Identify which cell holds the provided text, then report its (X, Y) central coordinate. 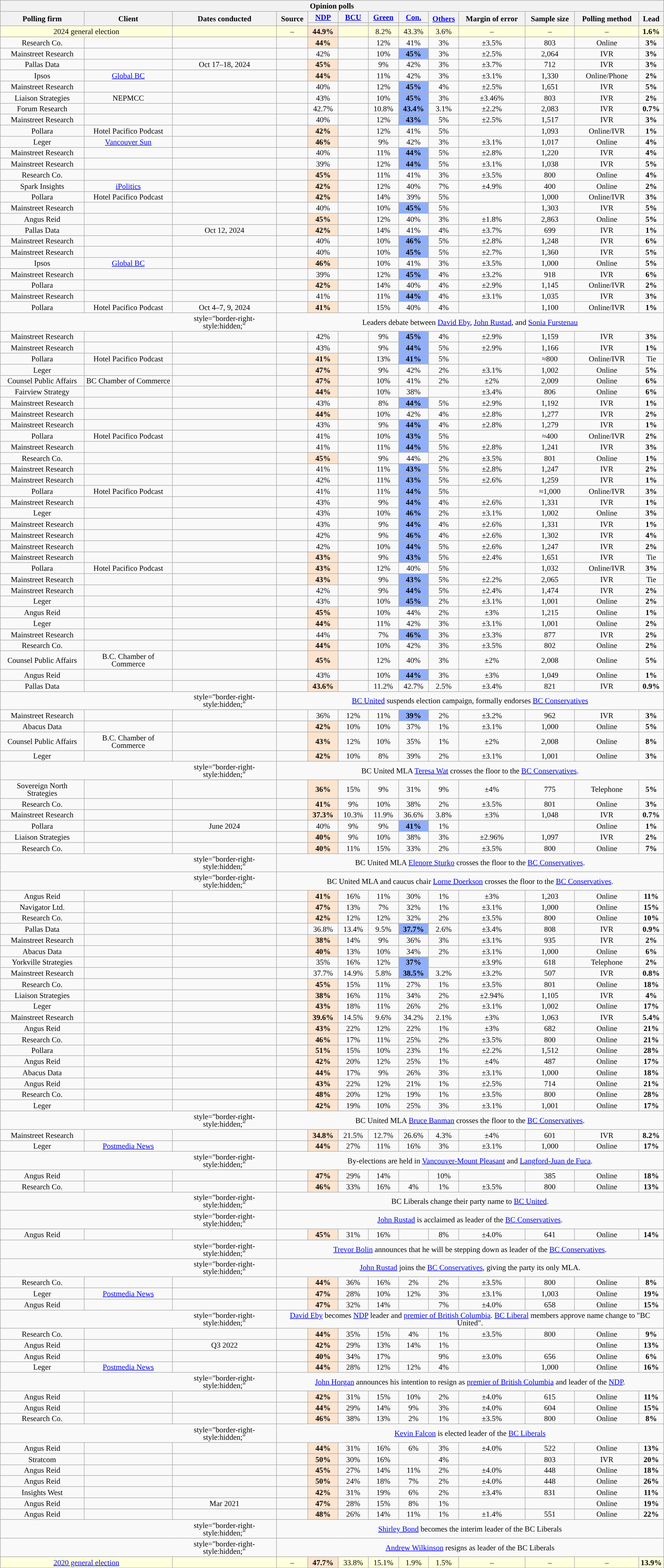
1,049 (550, 675)
3.6% (443, 32)
2024 general election (86, 32)
34.2% (414, 1017)
962 (550, 716)
Yorkville Strategies (42, 962)
9.5% (383, 929)
1,360 (550, 252)
Stratcom (42, 1459)
935 (550, 940)
John Horgan announces his intention to resign as premier of British Columbia and leader of the NDP. (470, 1382)
1,474 (550, 590)
39.6% (323, 1017)
Oct 12, 2024 (225, 230)
487 (550, 1061)
Sample size (550, 18)
Forum Research (42, 108)
≈800 (550, 359)
Sovereign North Strategies (42, 789)
775 (550, 789)
1,166 (550, 348)
BC United MLA Elenore Sturko crosses the floor to the BC Conservatives. (470, 863)
13.4% (353, 929)
Fairview Strategy (42, 392)
5.8% (383, 974)
618 (550, 962)
Oct 17–18, 2024 (225, 64)
≈1,000 (550, 491)
658 (550, 1304)
±4.9% (492, 186)
1.5% (443, 1562)
699 (550, 230)
1,512 (550, 1050)
4.3% (443, 1135)
3.8% (443, 815)
2,009 (550, 380)
1.9% (414, 1562)
BC United MLA Bruce Banman crosses the floor to the BC Conservatives. (470, 1120)
Mar 2021 (225, 1504)
±1.4% (492, 1514)
Polling method (607, 18)
1.6% (651, 32)
1,192 (550, 403)
47.7% (323, 1562)
1,093 (550, 131)
641 (550, 1234)
BC United MLA Teresa Wat crosses the floor to the BC Conservatives. (470, 771)
1,302 (550, 535)
Trevor Bolin announces that he will be stepping down as leader of the BC Conservatives. (470, 1249)
34.8% (323, 1135)
1,330 (550, 76)
Q3 2022 (225, 1345)
1,220 (550, 153)
iPolitics (128, 186)
604 (550, 1408)
33.8% (353, 1562)
Opinion polls (332, 6)
43.4% (414, 108)
601 (550, 1135)
Shirley Bond becomes the interim leader of the BC Liberals (470, 1529)
36.6% (414, 815)
13.9% (651, 1562)
John Rustad is acclaimed as leader of the BC Conservatives. (470, 1220)
±1.8% (492, 219)
1,203 (550, 896)
1,279 (550, 425)
1,241 (550, 447)
656 (550, 1356)
BC Liberals change their party name to BC United. (470, 1201)
1,035 (550, 296)
±2.96% (492, 837)
714 (550, 1083)
12.7% (383, 1135)
Dates conducted (225, 18)
Online/Phone (607, 76)
9.6% (383, 1017)
831 (550, 1492)
5.4% (651, 1017)
1,145 (550, 285)
1,038 (550, 164)
808 (550, 929)
551 (550, 1514)
±3.3% (492, 634)
1,017 (550, 142)
Margin of error (492, 18)
2,083 (550, 108)
3.1% (443, 108)
11.9% (383, 815)
51% (323, 1050)
±2.7% (492, 252)
21.5% (353, 1135)
2.1% (443, 1017)
24% (353, 1482)
877 (550, 634)
Con. (414, 17)
≈400 (550, 436)
23% (414, 1050)
NEPMCC (128, 98)
Insights West (42, 1492)
2.6% (443, 929)
806 (550, 392)
14.5% (353, 1017)
Vancouver Sun (128, 142)
10.3% (353, 815)
NDP (323, 17)
821 (550, 686)
38.5% (414, 974)
507 (550, 974)
615 (550, 1397)
1,277 (550, 414)
400 (550, 186)
0.8% (651, 974)
37.3% (323, 815)
26.6% (414, 1135)
522 (550, 1448)
1,097 (550, 837)
John Rustad joins the BC Conservatives, giving the party its only MLA. (470, 1268)
Spark Insights (42, 186)
Others (443, 18)
43.3% (414, 32)
15.1% (383, 1562)
Leaders debate between David Eby, John Rustad, and Sonia Furstenau (470, 322)
2,065 (550, 580)
385 (550, 1175)
3.2% (443, 974)
10.8% (383, 108)
1,303 (550, 208)
BC Chamber of Commerce (128, 380)
Green (383, 17)
Source (293, 18)
Navigator Ltd. (42, 907)
1,063 (550, 1017)
682 (550, 1028)
1,048 (550, 815)
Oct 4–7, 9, 2024 (225, 308)
1,259 (550, 480)
1,105 (550, 995)
1,003 (550, 1294)
Polling firm (42, 18)
14.9% (353, 974)
44.9% (323, 32)
BC United suspends election campaign, formally endorses BC Conservatives (470, 701)
712 (550, 64)
1,248 (550, 241)
1,215 (550, 612)
David Eby becomes NDP leader and premier of British Columbia. BC Liberal members approve name change to "BC United". (470, 1319)
1,032 (550, 568)
±3.0% (492, 1356)
June 2024 (225, 826)
918 (550, 274)
2,064 (550, 54)
802 (550, 645)
±2.94% (492, 995)
11.2% (383, 686)
2,863 (550, 219)
±3.9% (492, 962)
36.8% (323, 929)
Client (128, 18)
1,517 (550, 120)
1,100 (550, 308)
2020 general election (86, 1562)
By-elections are held in Vancouver-Mount Pleasant and Langford-Juan de Fuca. (470, 1161)
Kevin Falcon is elected leader of the BC Liberals (470, 1433)
Andrew Wilkinson resigns as leader of the BC Liberals (470, 1547)
±3.46% (492, 98)
BC United MLA and caucus chair Lorne Doerkson crosses the floor to the BC Conservatives. (470, 881)
Lead (651, 18)
2.5% (443, 686)
43.6% (323, 686)
BCU (353, 17)
1,159 (550, 337)
